Output the [X, Y] coordinate of the center of the cell containing the given text.  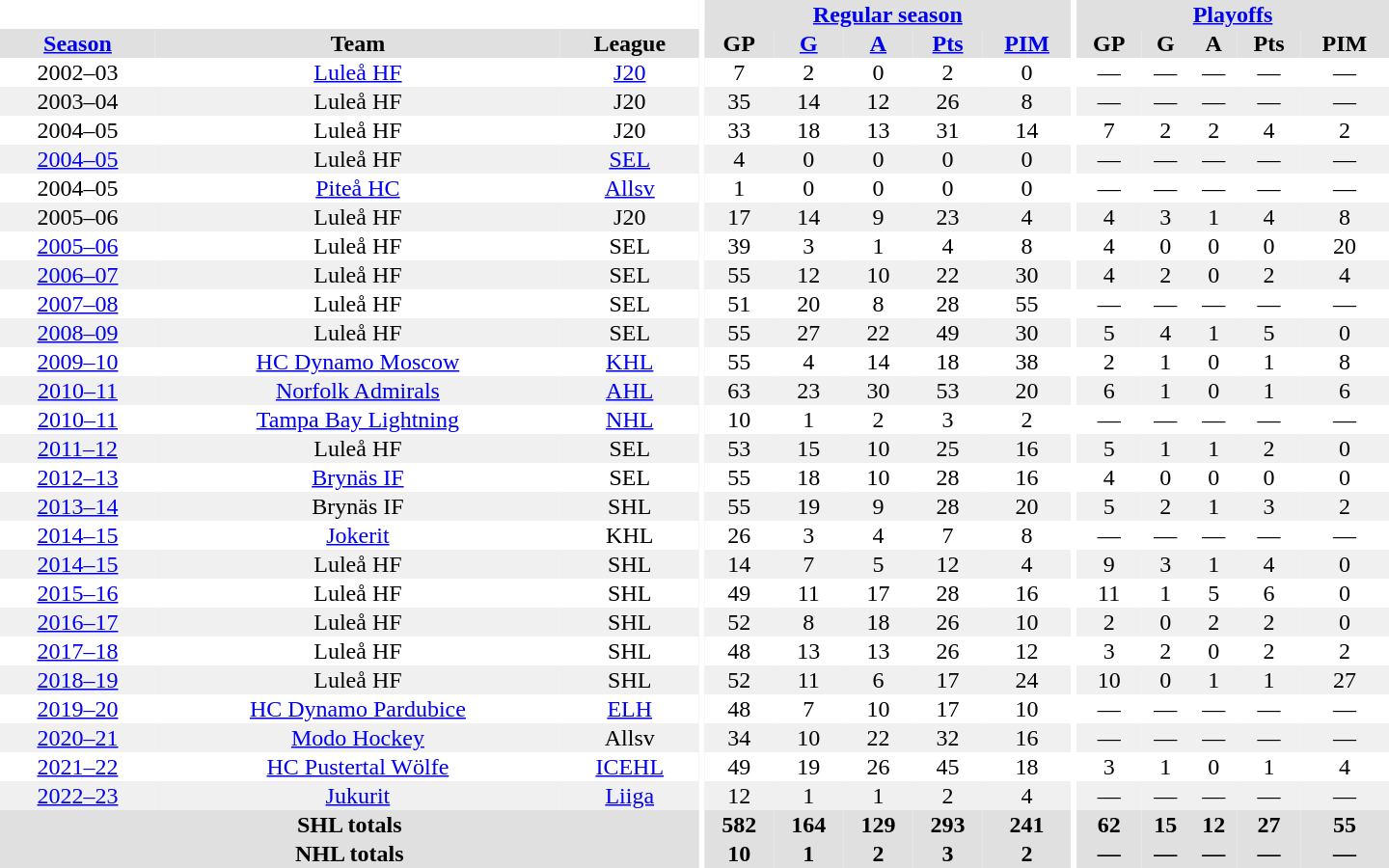
2012–13 [77, 477]
ELH [630, 709]
34 [739, 738]
2002–03 [77, 72]
2021–22 [77, 767]
Jukurit [358, 796]
HC Pustertal Wölfe [358, 767]
HC Dynamo Moscow [358, 362]
ICEHL [630, 767]
League [630, 43]
293 [948, 825]
2009–10 [77, 362]
2018–19 [77, 680]
Regular season [887, 14]
63 [739, 391]
2022–23 [77, 796]
Piteå HC [358, 188]
Modo Hockey [358, 738]
2019–20 [77, 709]
241 [1027, 825]
25 [948, 448]
2013–14 [77, 506]
2006–07 [77, 275]
38 [1027, 362]
2020–21 [77, 738]
31 [948, 130]
NHL totals [349, 854]
2016–17 [77, 622]
32 [948, 738]
2003–04 [77, 101]
129 [878, 825]
2007–08 [77, 304]
AHL [630, 391]
39 [739, 246]
164 [808, 825]
24 [1027, 680]
Norfolk Admirals [358, 391]
35 [739, 101]
Playoffs [1233, 14]
SHL totals [349, 825]
Tampa Bay Lightning [358, 420]
62 [1109, 825]
45 [948, 767]
Liiga [630, 796]
2008–09 [77, 333]
NHL [630, 420]
HC Dynamo Pardubice [358, 709]
2011–12 [77, 448]
Team [358, 43]
Season [77, 43]
582 [739, 825]
2015–16 [77, 593]
Jokerit [358, 535]
51 [739, 304]
2017–18 [77, 651]
33 [739, 130]
